Find where the given text appears and provide that cell's center as [X, Y] coordinate. 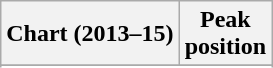
Peakposition [225, 34]
Chart (2013–15) [90, 34]
